Find where the given text appears and provide that cell's center as [X, Y] coordinate. 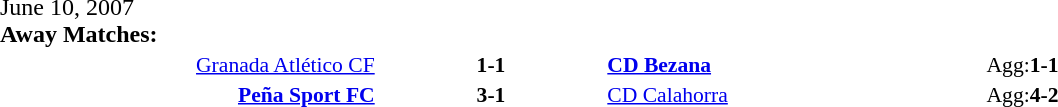
1-1 [492, 64]
CD Bezana [795, 64]
